Capture the cell that displays the provided text and extract its [x, y] central coordinate. 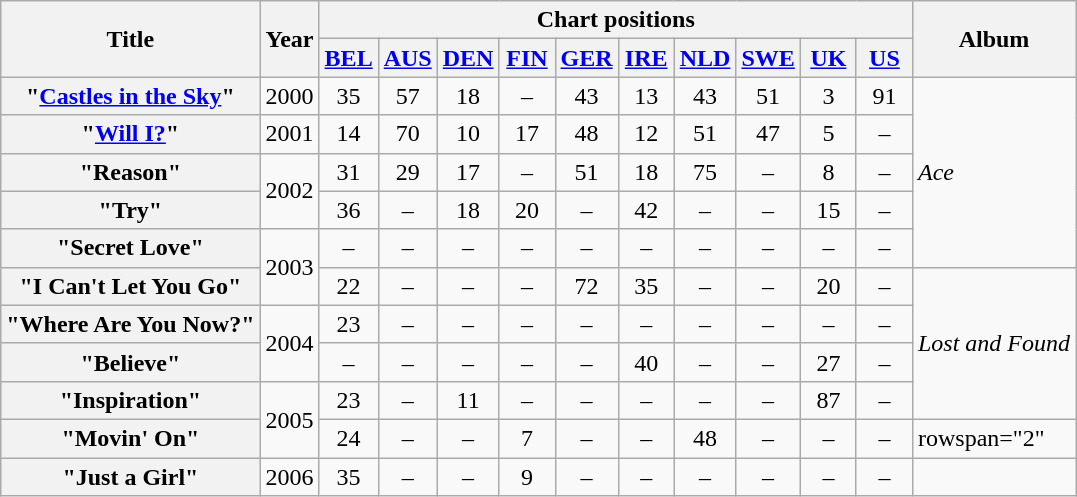
"Try" [130, 210]
13 [646, 96]
47 [768, 134]
UK [828, 58]
Chart positions [616, 20]
91 [884, 96]
"I Can't Let You Go" [130, 286]
29 [408, 172]
BEL [348, 58]
24 [348, 438]
Album [994, 39]
70 [408, 134]
3 [828, 96]
42 [646, 210]
15 [828, 210]
2001 [290, 134]
5 [828, 134]
72 [586, 286]
9 [527, 477]
11 [468, 400]
"Castles in the Sky" [130, 96]
8 [828, 172]
"Just a Girl" [130, 477]
FIN [527, 58]
40 [646, 362]
7 [527, 438]
2002 [290, 191]
NLD [705, 58]
"Will I?" [130, 134]
2004 [290, 343]
"Inspiration" [130, 400]
12 [646, 134]
DEN [468, 58]
2006 [290, 477]
2000 [290, 96]
2005 [290, 419]
"Secret Love" [130, 248]
Ace [994, 172]
31 [348, 172]
22 [348, 286]
36 [348, 210]
US [884, 58]
2003 [290, 267]
Title [130, 39]
Year [290, 39]
57 [408, 96]
AUS [408, 58]
"Believe" [130, 362]
10 [468, 134]
rowspan="2" [994, 438]
27 [828, 362]
IRE [646, 58]
75 [705, 172]
14 [348, 134]
GER [586, 58]
87 [828, 400]
"Where Are You Now?" [130, 324]
"Movin' On" [130, 438]
Lost and Found [994, 343]
"Reason" [130, 172]
SWE [768, 58]
